Detect which cell encompasses the target text, then output its [X, Y] center coordinate. 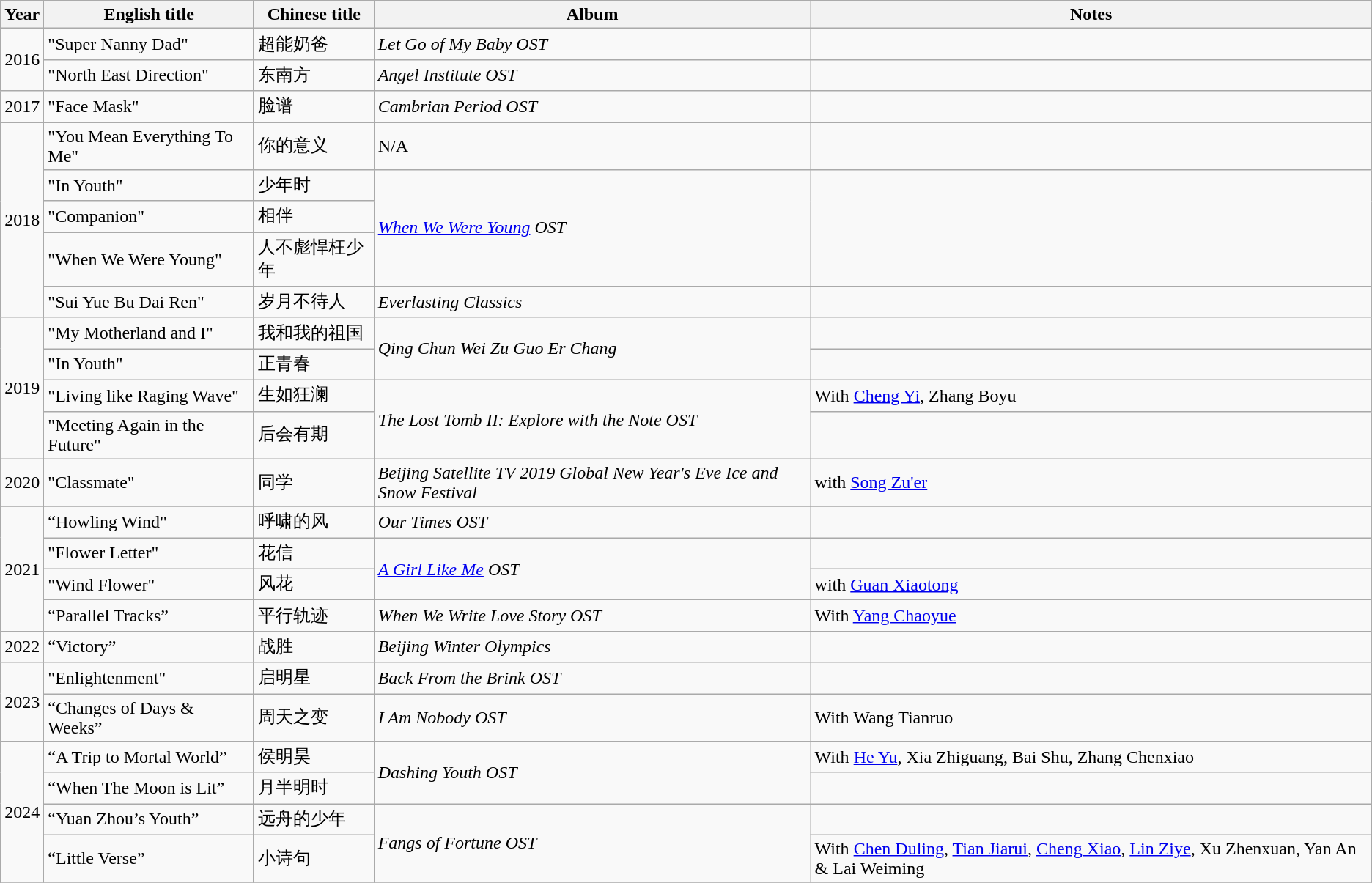
Year [22, 15]
Dashing Youth OST [592, 772]
脸谱 [314, 107]
生如狂澜 [314, 396]
Qing Chun Wei Zu Guo Er Chang [592, 349]
2021 [22, 569]
"My Motherland and I" [150, 333]
With Chen Duling, Tian Jiarui, Cheng Xiao, Lin Ziye, Xu Zhenxuan, Yan An & Lai Weiming [1091, 859]
With Wang Tianruo [1091, 717]
平行轨迹 [314, 616]
A Girl Like Me OST [592, 569]
侯明昊 [314, 758]
"Super Nanny Dad" [150, 44]
Let Go of My Baby OST [592, 44]
“Yuan Zhou’s Youth” [150, 819]
with Guan Xiaotong [1091, 585]
The Lost Tomb II: Explore with the Note OST [592, 419]
“A Trip to Mortal World” [150, 758]
When We Were Young OST [592, 229]
with Song Zu'er [1091, 482]
"Classmate" [150, 482]
2018 [22, 220]
"Meeting Again in the Future" [150, 435]
相伴 [314, 217]
2019 [22, 388]
English title [150, 15]
2023 [22, 702]
少年时 [314, 186]
N/A [592, 145]
小诗句 [314, 859]
Angel Institute OST [592, 75]
启明星 [314, 679]
风花 [314, 585]
岁月不待人 [314, 302]
"Wind Flower" [150, 585]
With Cheng Yi, Zhang Boyu [1091, 396]
Everlasting Classics [592, 302]
超能奶爸 [314, 44]
“Victory” [150, 646]
呼啸的风 [314, 522]
"Companion" [150, 217]
Chinese title [314, 15]
Fangs of Fortune OST [592, 843]
Cambrian Period OST [592, 107]
"Face Mask" [150, 107]
战胜 [314, 646]
"When We Were Young" [150, 259]
“When The Moon is Lit” [150, 788]
"Sui Yue Bu Dai Ren" [150, 302]
Notes [1091, 15]
东南方 [314, 75]
我和我的祖国 [314, 333]
"Living like Raging Wave" [150, 396]
“Howling Wind" [150, 522]
2022 [22, 646]
“Parallel Tracks” [150, 616]
2024 [22, 812]
"You Mean Everything To Me" [150, 145]
周天之变 [314, 717]
Our Times OST [592, 522]
“Changes of Days & Weeks” [150, 717]
With Yang Chaoyue [1091, 616]
"North East Direction" [150, 75]
I Am Nobody OST [592, 717]
正青春 [314, 365]
Album [592, 15]
远舟的少年 [314, 819]
With He Yu, Xia Zhiguang, Bai Shu, Zhang Chenxiao [1091, 758]
你的意义 [314, 145]
同学 [314, 482]
月半明时 [314, 788]
Beijing Winter Olympics [592, 646]
2016 [22, 60]
花信 [314, 554]
When We Write Love Story OST [592, 616]
后会有期 [314, 435]
"Enlightenment" [150, 679]
"Flower Letter" [150, 554]
2020 [22, 482]
Beijing Satellite TV 2019 Global New Year's Eve Ice and Snow Festival [592, 482]
2017 [22, 107]
人不彪悍枉少年 [314, 259]
“Little Verse” [150, 859]
Back From the Brink OST [592, 679]
